Provide the [X, Y] coordinate of the cell's center where the given text is located.  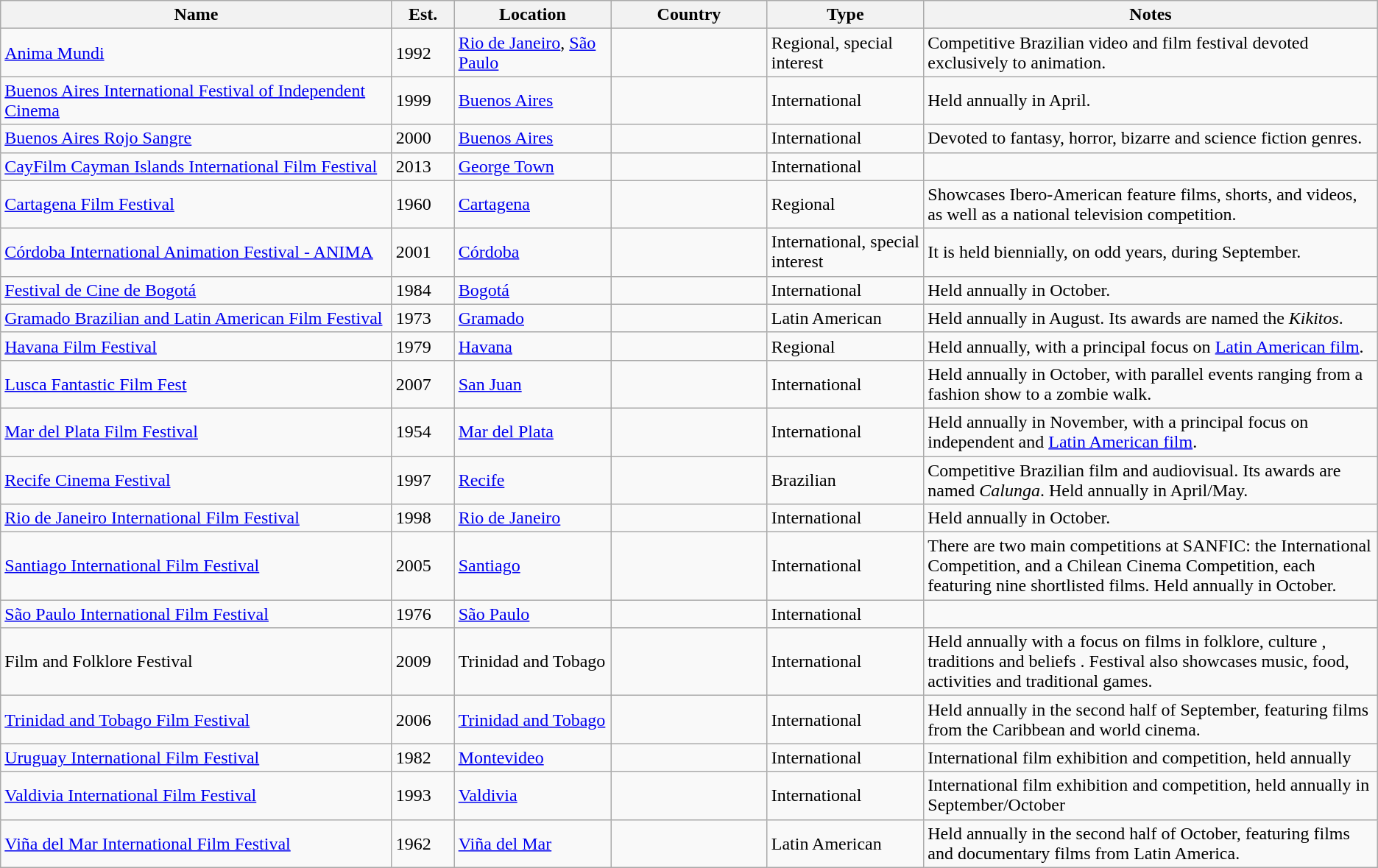
Held annually in August. Its awards are named the Kikitos. [1151, 318]
Held annually, with a principal focus on Latin American film. [1151, 346]
Rio de Janeiro, São Paulo [533, 53]
1999 [423, 100]
Country [689, 15]
George Town [533, 166]
1954 [423, 431]
2007 [423, 384]
São Paulo [533, 614]
Held annually in the second half of September, featuring films from the Caribbean and world cinema. [1151, 720]
Cartagena [533, 205]
Regional, special interest [845, 53]
Est. [423, 15]
Recife Cinema Festival [196, 480]
2013 [423, 166]
Valdivia International Film Festival [196, 795]
2009 [423, 662]
1993 [423, 795]
1992 [423, 53]
Competitive Brazilian video and film festival devoted exclusively to animation. [1151, 53]
Held annually in April. [1151, 100]
Buenos Aires Rojo Sangre [196, 138]
Held annually in October, with parallel events ranging from a fashion show to a zombie walk. [1151, 384]
1979 [423, 346]
Lusca Fantastic Film Fest [196, 384]
San Juan [533, 384]
Cartagena Film Festival [196, 205]
Trinidad and Tobago Film Festival [196, 720]
Film and Folklore Festival [196, 662]
It is held biennially, on odd years, during September. [1151, 252]
CayFilm Cayman Islands International Film Festival [196, 166]
Rio de Janeiro International Film Festival [196, 518]
Gramado [533, 318]
Santiago [533, 566]
2001 [423, 252]
Córdoba [533, 252]
1973 [423, 318]
Brazilian [845, 480]
Type [845, 15]
Uruguay International Film Festival [196, 758]
1984 [423, 290]
2006 [423, 720]
Mar del Plata Film Festival [196, 431]
Rio de Janeiro [533, 518]
2005 [423, 566]
Name [196, 15]
Córdoba International Animation Festival - ANIMA [196, 252]
Viña del Mar [533, 844]
Festival de Cine de Bogotá [196, 290]
Viña del Mar International Film Festival [196, 844]
Bogotá [533, 290]
Gramado Brazilian and Latin American Film Festival [196, 318]
1976 [423, 614]
Montevideo [533, 758]
Santiago International Film Festival [196, 566]
São Paulo International Film Festival [196, 614]
1962 [423, 844]
Competitive Brazilian film and audiovisual. Its awards are named Calunga. Held annually in April/May. [1151, 480]
International film exhibition and competition, held annually in September/October [1151, 795]
Valdivia [533, 795]
Notes [1151, 15]
Devoted to fantasy, horror, bizarre and science fiction genres. [1151, 138]
Anima Mundi [196, 53]
International film exhibition and competition, held annually [1151, 758]
Recife [533, 480]
Held annually in November, with a principal focus on independent and Latin American film. [1151, 431]
1960 [423, 205]
International, special interest [845, 252]
Mar del Plata [533, 431]
1982 [423, 758]
Held annually in the second half of October, featuring films and documentary films from Latin America. [1151, 844]
Location [533, 15]
1997 [423, 480]
Havana Film Festival [196, 346]
Showcases Ibero-American feature films, shorts, and videos, as well as a national television competition. [1151, 205]
2000 [423, 138]
Havana [533, 346]
1998 [423, 518]
Buenos Aires International Festival of Independent Cinema [196, 100]
